Return [x, y] of the center of cell containing provided text 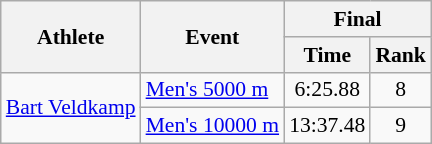
Men's 5000 m [213, 90]
Time [327, 55]
Event [213, 36]
Men's 10000 m [213, 126]
6:25.88 [327, 90]
Bart Veldkamp [71, 108]
Athlete [71, 36]
13:37.48 [327, 126]
8 [400, 90]
9 [400, 126]
Rank [400, 55]
Final [358, 19]
